Find where the given text appears and provide that cell's center as [x, y] coordinate. 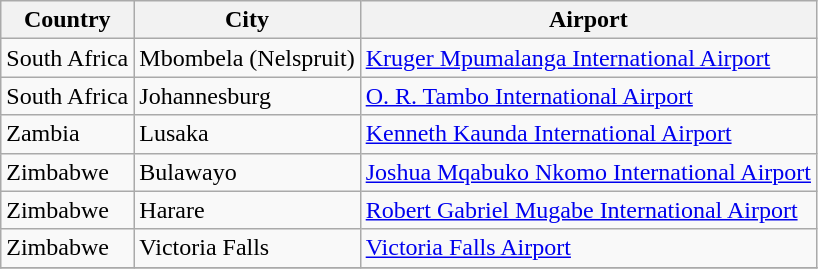
Joshua Mqabuko Nkomo International Airport [588, 172]
O. R. Tambo International Airport [588, 96]
Country [68, 20]
City [247, 20]
Robert Gabriel Mugabe International Airport [588, 210]
Harare [247, 210]
Bulawayo [247, 172]
Kenneth Kaunda International Airport [588, 134]
Kruger Mpumalanga International Airport [588, 58]
Mbombela (Nelspruit) [247, 58]
Victoria Falls Airport [588, 248]
Airport [588, 20]
Lusaka [247, 134]
Johannesburg [247, 96]
Zambia [68, 134]
Victoria Falls [247, 248]
